Capture the cell that displays the provided text and extract its [X, Y] central coordinate. 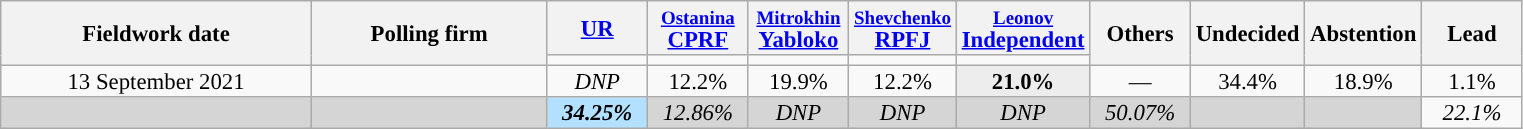
Abstention [1364, 34]
MitrokhinYabloko [798, 28]
1.1% [1472, 82]
Polling firm [429, 34]
13 September 2021 [156, 82]
19.9% [798, 82]
LeonovIndependent [1022, 28]
34.4% [1247, 82]
Lead [1472, 34]
— [1140, 82]
12.86% [698, 113]
21.0% [1022, 82]
Others [1140, 34]
ShevchenkoRPFJ [903, 28]
Undecided [1247, 34]
OstaninaCPRF [698, 28]
50.07% [1140, 113]
34.25% [598, 113]
18.9% [1364, 82]
22.1% [1472, 113]
Fieldwork date [156, 34]
UR [598, 28]
